Determine the (x, y) coordinate at the center of the cell enclosing the given text.  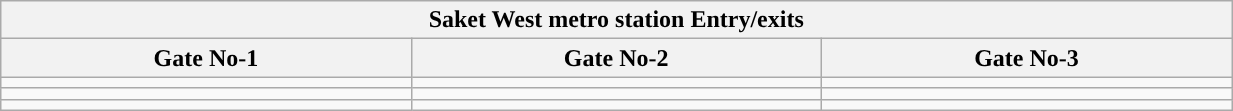
Gate No-3 (1026, 58)
Saket West metro station Entry/exits (616, 20)
Gate No-1 (206, 58)
Gate No-2 (616, 58)
